Output the (X, Y) coordinate of the center of the cell containing the given text.  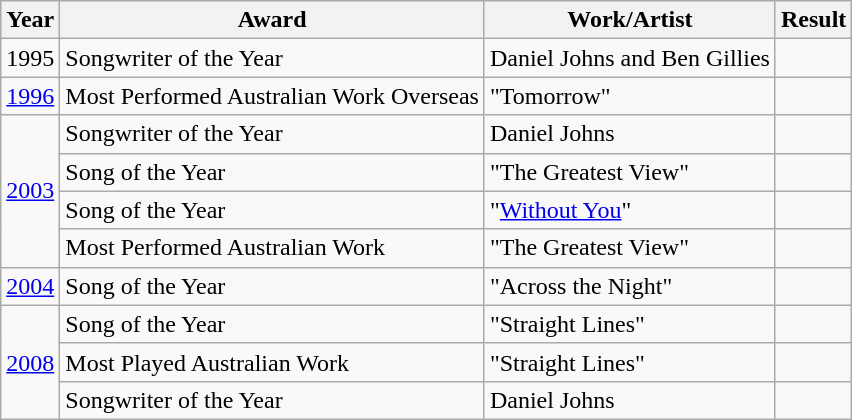
Most Performed Australian Work Overseas (272, 96)
"Tomorrow" (630, 96)
Daniel Johns and Ben Gillies (630, 58)
2004 (30, 286)
1995 (30, 58)
Work/Artist (630, 20)
2003 (30, 191)
Result (813, 20)
"Across the Night" (630, 286)
Year (30, 20)
Most Performed Australian Work (272, 248)
1996 (30, 96)
Most Played Australian Work (272, 362)
2008 (30, 362)
Award (272, 20)
"Without You" (630, 210)
